Detect which cell encompasses the target text, then output its [X, Y] center coordinate. 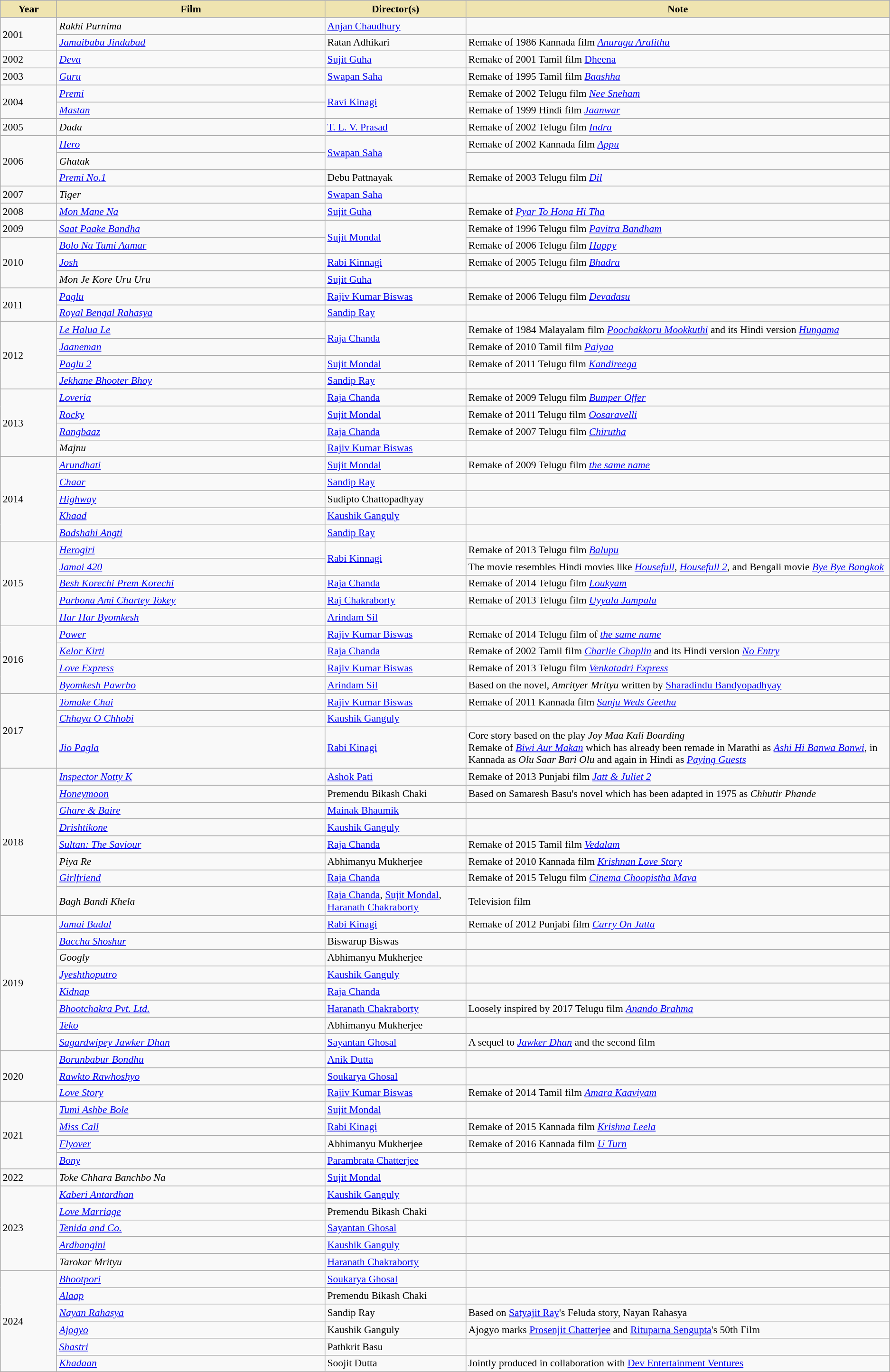
Googly [191, 958]
2007 [28, 195]
Inspector Notty K [191, 777]
Bony [191, 1161]
Remake of 2003 Telugu film Dil [678, 178]
Khaad [191, 516]
Ajogyo [191, 1330]
Ashok Pati [395, 777]
2016 [28, 659]
Film [191, 9]
Remake of 2013 Punjabi film Jatt & Juliet 2 [678, 777]
Rakhi Purnima [191, 26]
Ghatak [191, 161]
Byomkesh Pawrbo [191, 685]
Bagh Bandi Khela [191, 901]
Tomake Chai [191, 702]
Ajogyo marks Prosenjit Chatterjee and Rituparna Sengupta's 50th Film [678, 1330]
2014 [28, 499]
Bolo Na Tumi Aamar [191, 246]
Pathkrit Basu [395, 1347]
Kidnap [191, 992]
Ardhangini [191, 1245]
Remake of 2011 Telugu film Kandireega [678, 364]
Remake of 2015 Telugu film Cinema Choopistha Mava [678, 878]
Remake of 2015 Tamil film Vedalam [678, 844]
Year [28, 9]
Mon Mane Na [191, 212]
Jamai 420 [191, 567]
Remake of 2014 Telugu film of the same name [678, 634]
2003 [28, 77]
Toke Chhara Banchbo Na [191, 1178]
Parambrata Chatterjee [395, 1161]
Remake of 2006 Telugu film Happy [678, 246]
Khadaan [191, 1363]
Power [191, 634]
Rocky [191, 415]
Remake of 2005 Telugu film Bhadra [678, 263]
2001 [28, 34]
Remake of 2002 Tamil film Charlie Chaplin and its Hindi version No Entry [678, 651]
Hero [191, 144]
Remake of 2013 Telugu film Balupu [678, 550]
Royal Bengal Rahasya [191, 313]
Majnu [191, 448]
Girlfriend [191, 878]
Mainak Bhaumik [395, 811]
Remake of 1984 Malayalam film Poochakkoru Mookkuthi and its Hindi version Hungama [678, 330]
Arundhati [191, 465]
2021 [28, 1135]
Jekhane Bhooter Bhoy [191, 381]
2018 [28, 842]
Jaaneman [191, 347]
Miss Call [191, 1127]
Tumi Ashbe Bole [191, 1110]
Kaberi Antardhan [191, 1195]
Bhootpori [191, 1279]
Love Marriage [191, 1212]
Remake of 2007 Telugu film Chirutha [678, 432]
Josh [191, 263]
Remake of 1995 Tamil film Baashha [678, 77]
Jamai Badal [191, 924]
2006 [28, 161]
Television film [678, 901]
Highway [191, 499]
Nayan Rahasya [191, 1313]
Remake of 1999 Hindi film Jaanwar [678, 111]
A sequel to Jawker Dhan and the second film [678, 1043]
Badshahi Angti [191, 533]
T. L. V. Prasad [395, 128]
Director(s) [395, 9]
2002 [28, 60]
Love Story [191, 1093]
2011 [28, 305]
Based on the novel, Amrityer Mrityu written by Sharadindu Bandyopadhyay [678, 685]
Shastri [191, 1347]
2019 [28, 983]
Remake of 2013 Telugu film Venkatadri Express [678, 668]
Anjan Chaudhury [395, 26]
2008 [28, 212]
Flyover [191, 1144]
Ghare & Baire [191, 811]
Teko [191, 1026]
Remake of 2001 Tamil film Dheena [678, 60]
Jio Pagla [191, 748]
2015 [28, 584]
2013 [28, 423]
Saat Paake Bandha [191, 229]
Parbona Ami Chartey Tokey [191, 601]
Based on Satyajit Ray's Feluda story, Nayan Rahasya [678, 1313]
Piya Re [191, 862]
Remake of Pyar To Hona Hi Tha [678, 212]
Love Express [191, 668]
Jyeshthoputro [191, 975]
Biswarup Biswas [395, 941]
Debu Pattnayak [395, 178]
Mastan [191, 111]
Borunbabur Bondhu [191, 1059]
Mon Je Kore Uru Uru [191, 279]
Remake of 2016 Kannada film U Turn [678, 1144]
Remake of 2002 Telugu film Indra [678, 128]
Jointly produced in collaboration with Dev Entertainment Ventures [678, 1363]
Raj Chakraborty [395, 601]
Tiger [191, 195]
Sagardwipey Jawker Dhan [191, 1043]
Remake of 2015 Kannada film Krishna Leela [678, 1127]
Loveria [191, 398]
Le Halua Le [191, 330]
Premi No.1 [191, 178]
Drishtikone [191, 828]
Chhaya O Chhobi [191, 719]
Deva [191, 60]
Paglu 2 [191, 364]
2023 [28, 1228]
Guru [191, 77]
Note [678, 9]
Baccha Shoshur [191, 941]
2009 [28, 229]
2004 [28, 102]
2024 [28, 1321]
2022 [28, 1178]
Herogiri [191, 550]
Ratan Adhikari [395, 43]
2010 [28, 263]
Based on Samaresh Basu's novel which has been adapted in 1975 as Chhutir Phande [678, 794]
Remake of 2002 Telugu film Nee Sneham [678, 93]
Remake of 1996 Telugu film Pavitra Bandham [678, 229]
Soojit Dutta [395, 1363]
Alaap [191, 1296]
Har Har Byomkesh [191, 618]
Remake of 2013 Telugu film Uyyala Jampala [678, 601]
Remake of 2011 Kannada film Sanju Weds Geetha [678, 702]
Honeymoon [191, 794]
Loosely inspired by 2017 Telugu film Anando Brahma [678, 1009]
Kelor Kirti [191, 651]
Remake of 2009 Telugu film Bumper Offer [678, 398]
Remake of 2014 Telugu film Loukyam [678, 584]
Remake of 2011 Telugu film Oosaravelli [678, 415]
Remake of 2010 Tamil film Paiyaa [678, 347]
2020 [28, 1076]
Jamaibabu Jindabad [191, 43]
Besh Korechi Prem Korechi [191, 584]
2017 [28, 731]
Ravi Kinagi [395, 102]
Rangbaaz [191, 432]
Remake of 2014 Tamil film Amara Kaaviyam [678, 1093]
Dada [191, 128]
Rawkto Rawhoshyo [191, 1076]
Remake of 1986 Kannada film Anuraga Aralithu [678, 43]
Premi [191, 93]
Paglu [191, 297]
Remake of 2010 Kannada film Krishnan Love Story [678, 862]
Anik Dutta [395, 1059]
Sultan: The Saviour [191, 844]
Tarokar Mrityu [191, 1262]
Sudipto Chattopadhyay [395, 499]
Chaar [191, 482]
Remake of 2012 Punjabi film Carry On Jatta [678, 924]
Remake of 2002 Kannada film Appu [678, 144]
Remake of 2009 Telugu film the same name [678, 465]
The movie resembles Hindi movies like Housefull, Housefull 2, and Bengali movie Bye Bye Bangkok [678, 567]
2012 [28, 355]
Tenida and Co. [191, 1228]
Bhootchakra Pvt. Ltd. [191, 1009]
2005 [28, 128]
Remake of 2006 Telugu film Devadasu [678, 297]
Raja Chanda, Sujit Mondal, Haranath Chakraborty [395, 901]
